Identify which cell holds the provided text, then report its [X, Y] central coordinate. 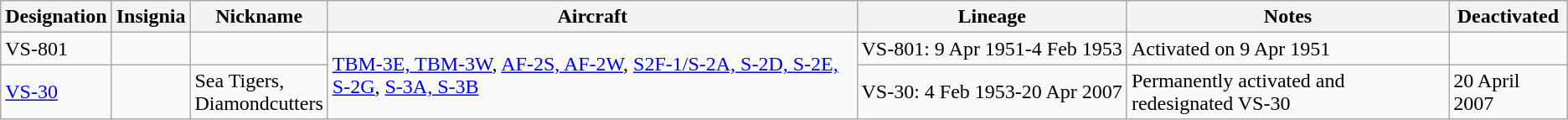
Sea Tigers,Diamondcutters [259, 92]
VS-801 [56, 49]
Lineage [992, 17]
Permanently activated and redesignated VS-30 [1287, 92]
Insignia [151, 17]
20 April 2007 [1509, 92]
TBM-3E, TBM-3W, AF-2S, AF-2W, S2F-1/S-2A, S-2D, S-2E, S-2G, S-3A, S-3B [592, 76]
Deactivated [1509, 17]
VS-801: 9 Apr 1951-4 Feb 1953 [992, 49]
VS-30: 4 Feb 1953-20 Apr 2007 [992, 92]
Activated on 9 Apr 1951 [1287, 49]
Notes [1287, 17]
Designation [56, 17]
Aircraft [592, 17]
Nickname [259, 17]
VS-30 [56, 92]
